Determine the (X, Y) coordinate at the center of the cell enclosing the given text.  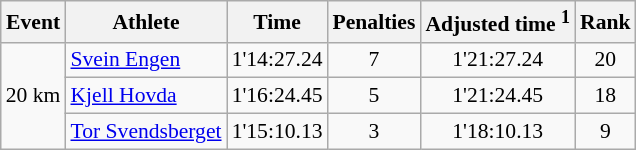
5 (374, 96)
Adjusted time 1 (498, 22)
1'15:10.13 (278, 132)
1'21:27.24 (498, 60)
1'14:27.24 (278, 60)
20 (606, 60)
Svein Engen (146, 60)
3 (374, 132)
Time (278, 22)
Event (34, 22)
Kjell Hovda (146, 96)
1'16:24.45 (278, 96)
Tor Svendsberget (146, 132)
9 (606, 132)
18 (606, 96)
Athlete (146, 22)
Penalties (374, 22)
1'21:24.45 (498, 96)
20 km (34, 96)
1'18:10.13 (498, 132)
7 (374, 60)
Rank (606, 22)
